Identify which cell holds the provided text, then report its [X, Y] central coordinate. 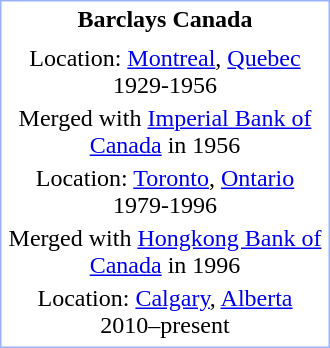
Location: Toronto, Ontario 1979-1996 [164, 192]
Merged with Hongkong Bank of Canada in 1996 [164, 252]
Merged with Imperial Bank of Canada in 1956 [164, 132]
Barclays Canada [164, 19]
Location: Montreal, Quebec 1929-1956 [164, 72]
Location: Calgary, Alberta 2010–present [164, 312]
